Extract the [x, y] coordinate from the center of the cell holding the provided text.  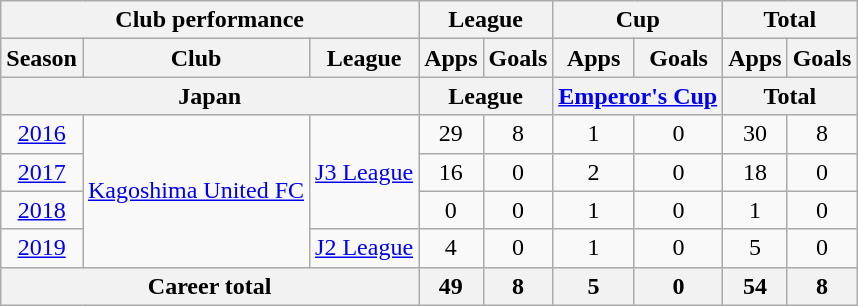
2018 [42, 210]
Club [196, 58]
Season [42, 58]
2019 [42, 248]
2 [594, 172]
2017 [42, 172]
16 [451, 172]
Emperor's Cup [638, 96]
J3 League [364, 172]
Club performance [210, 20]
4 [451, 248]
49 [451, 286]
54 [755, 286]
29 [451, 134]
Japan [210, 96]
30 [755, 134]
18 [755, 172]
Cup [638, 20]
Career total [210, 286]
2016 [42, 134]
Kagoshima United FC [196, 191]
J2 League [364, 248]
